Output the [x, y] coordinate of the center of the cell containing the given text.  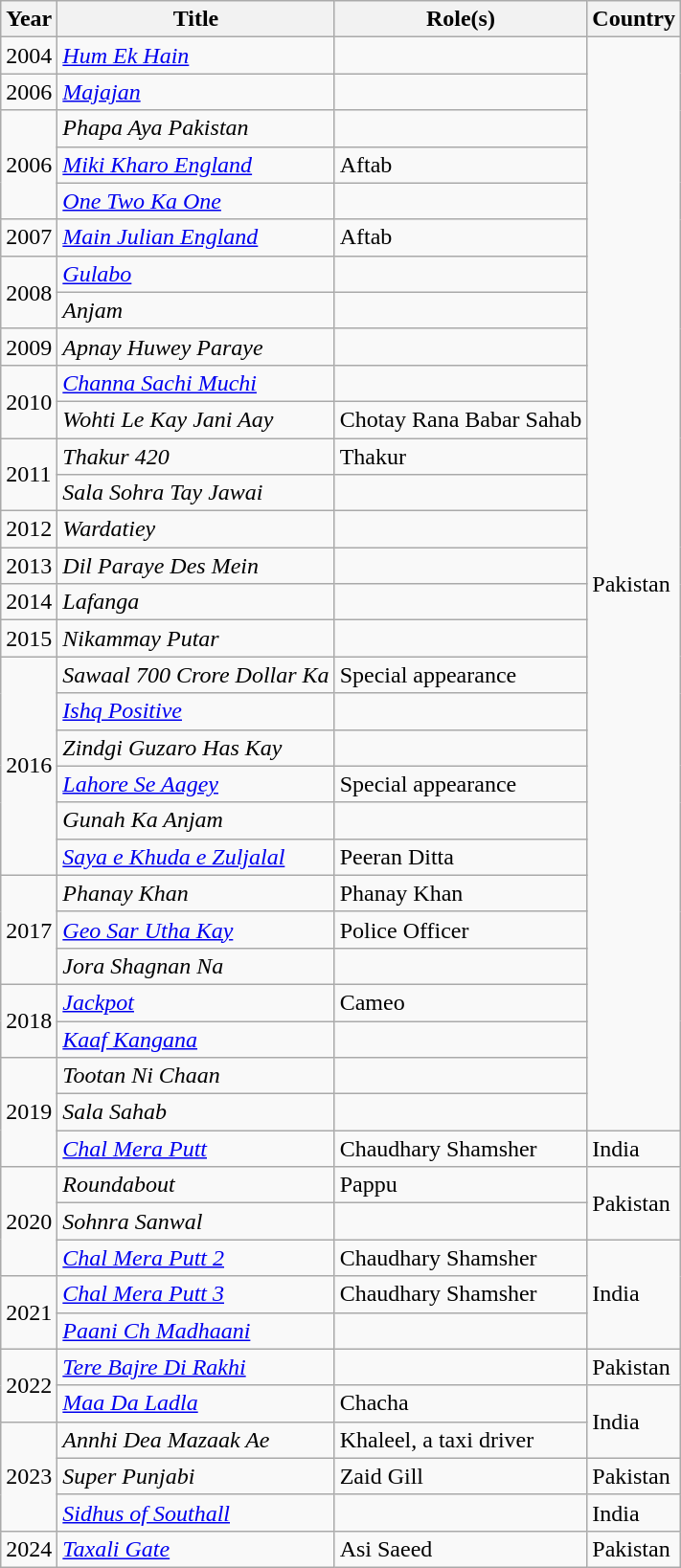
Khaleel, a taxi driver [461, 1440]
Thakur [461, 457]
Sidhus of Southall [195, 1512]
Roundabout [195, 1185]
Role(s) [461, 19]
Ishq Positive [195, 711]
Tootan Ni Chaan [195, 1076]
Jackpot [195, 1002]
Asi Saeed [461, 1549]
2020 [29, 1221]
Title [195, 19]
Chal Mera Putt [195, 1149]
Chotay Rana Babar Sahab [461, 419]
Super Punjabi [195, 1476]
Nikammay Putar [195, 638]
Chal Mera Putt 3 [195, 1294]
Geo Sar Utha Kay [195, 930]
Country [634, 19]
Zaid Gill [461, 1476]
Gulabo [195, 274]
Chal Mera Putt 2 [195, 1258]
Main Julian England [195, 237]
Tere Bajre Di Rakhi [195, 1367]
2023 [29, 1476]
Saya e Khuda e Zuljalal [195, 857]
Year [29, 19]
2024 [29, 1549]
Sala Sohra Tay Jawai [195, 493]
2015 [29, 638]
Pappu [461, 1185]
2022 [29, 1385]
Taxali Gate [195, 1549]
2014 [29, 602]
Miki Kharo England [195, 165]
Peeran Ditta [461, 857]
Channa Sachi Muchi [195, 383]
2021 [29, 1312]
Gunah Ka Anjam [195, 820]
2012 [29, 529]
2010 [29, 401]
Sawaal 700 Crore Dollar Ka [195, 675]
Lahore Se Aagey [195, 784]
Police Officer [461, 930]
2019 [29, 1112]
2007 [29, 237]
Dil Paraye Des Mein [195, 566]
2013 [29, 566]
Hum Ek Hain [195, 56]
2018 [29, 1020]
2017 [29, 930]
Paani Ch Madhaani [195, 1331]
Jora Shagnan Na [195, 966]
Sohnra Sanwal [195, 1221]
Chacha [461, 1403]
2016 [29, 766]
Lafanga [195, 602]
2011 [29, 475]
Cameo [461, 1002]
Phapa Aya Pakistan [195, 128]
Sala Sahab [195, 1112]
Wardatiey [195, 529]
Apnay Huwey Paraye [195, 347]
2004 [29, 56]
Thakur 420 [195, 457]
Zindgi Guzaro Has Kay [195, 748]
2008 [29, 292]
Wohti Le Kay Jani Aay [195, 419]
Kaaf Kangana [195, 1039]
2009 [29, 347]
Annhi Dea Mazaak Ae [195, 1440]
Majajan [195, 92]
One Two Ka One [195, 201]
Anjam [195, 310]
Maa Da Ladla [195, 1403]
